Output the [x, y] coordinate of the center of the cell containing the given text.  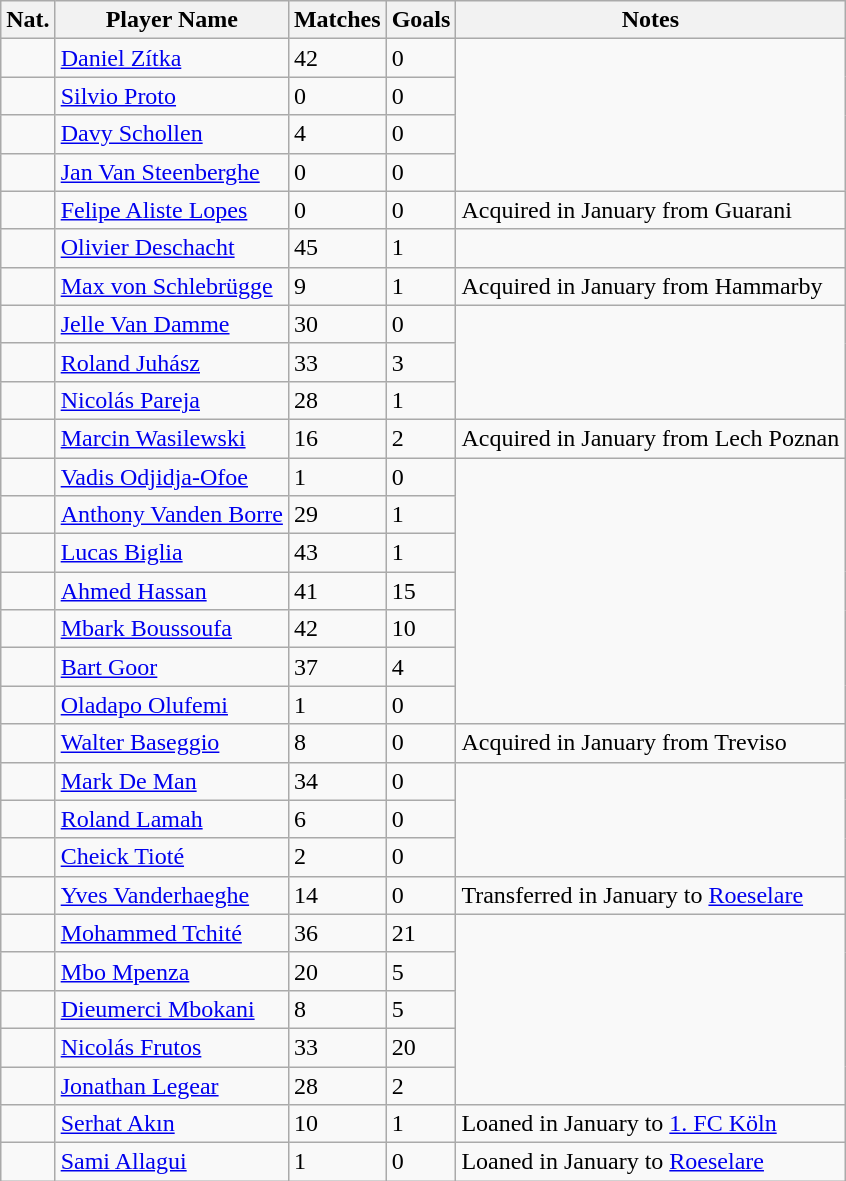
Daniel Zítka [172, 58]
43 [337, 553]
Acquired in January from Lech Poznan [650, 438]
Anthony Vanden Borre [172, 515]
Mbo Mpenza [172, 971]
Nat. [28, 20]
Goals [421, 20]
3 [421, 362]
Marcin Wasilewski [172, 438]
9 [337, 286]
Vadis Odjidja-Ofoe [172, 477]
Bart Goor [172, 667]
Jonathan Legear [172, 1085]
Transferred in January to Roeselare [650, 895]
Matches [337, 20]
30 [337, 324]
Jelle Van Damme [172, 324]
Max von Schlebrügge [172, 286]
Mbark Boussoufa [172, 629]
Jan Van Steenberghe [172, 172]
Roland Juhász [172, 362]
Notes [650, 20]
Loaned in January to 1. FC Köln [650, 1124]
6 [337, 819]
34 [337, 781]
15 [421, 591]
Mohammed Tchité [172, 933]
Davy Schollen [172, 134]
14 [337, 895]
Felipe Aliste Lopes [172, 210]
Walter Baseggio [172, 743]
Ahmed Hassan [172, 591]
Nicolás Pareja [172, 400]
Acquired in January from Hammarby [650, 286]
16 [337, 438]
Lucas Biglia [172, 553]
Player Name [172, 20]
Roland Lamah [172, 819]
Nicolás Frutos [172, 1047]
Oladapo Olufemi [172, 705]
Sami Allagui [172, 1162]
29 [337, 515]
Acquired in January from Treviso [650, 743]
21 [421, 933]
Cheick Tioté [172, 857]
37 [337, 667]
Yves Vanderhaeghe [172, 895]
Silvio Proto [172, 96]
36 [337, 933]
45 [337, 248]
Mark De Man [172, 781]
41 [337, 591]
Loaned in January to Roeselare [650, 1162]
Serhat Akın [172, 1124]
Dieumerci Mbokani [172, 1009]
Acquired in January from Guarani [650, 210]
Olivier Deschacht [172, 248]
